Find where the given text appears and provide that cell's center as [X, Y] coordinate. 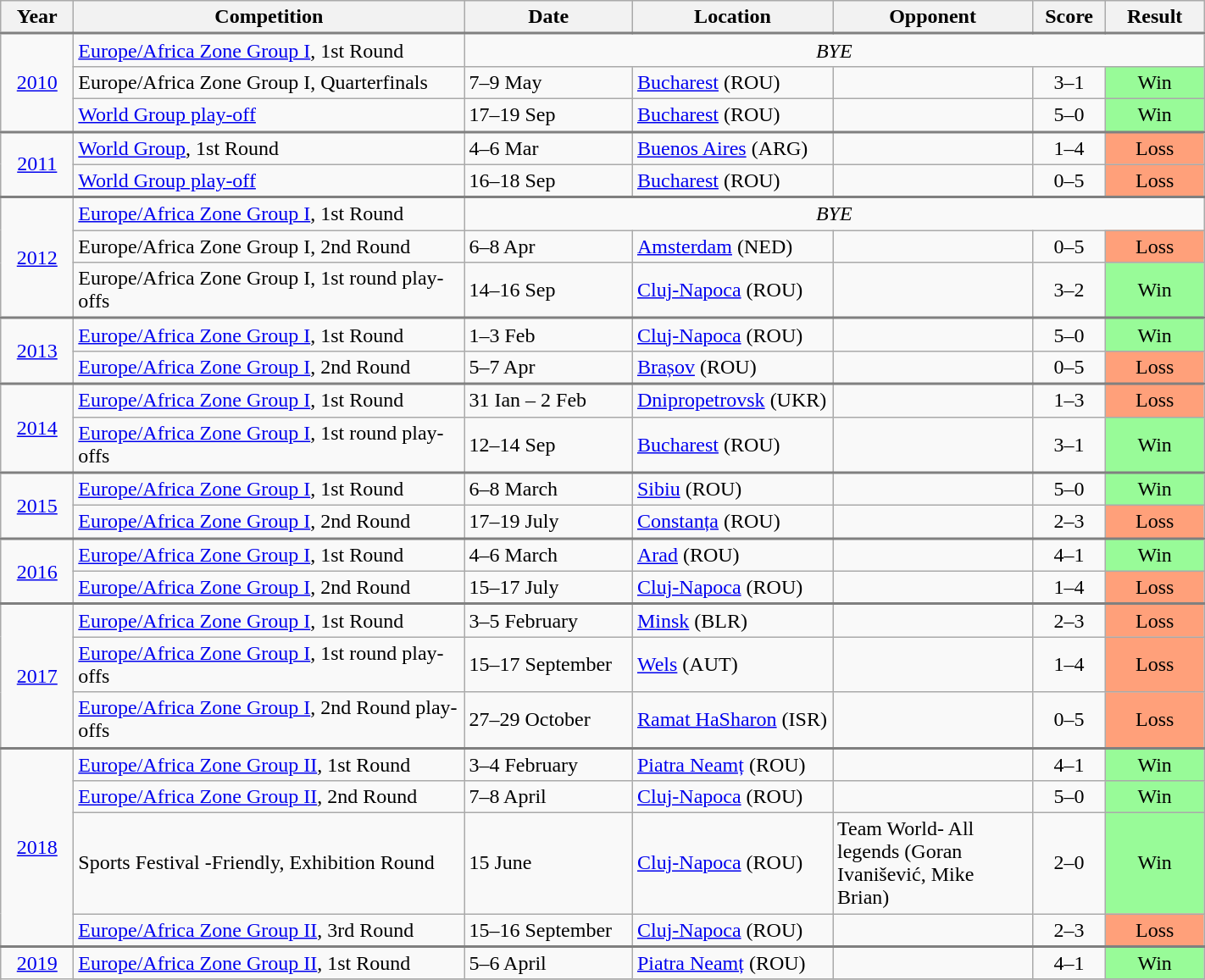
2017 [37, 676]
Wels (AUT) [732, 664]
15–16 September [549, 930]
15–17 September [549, 664]
Sibiu (ROU) [732, 490]
2015 [37, 506]
Europe/Africa Zone Group II, 2nd Round [269, 797]
2014 [37, 429]
15 June [549, 864]
Sports Festival -Friendly, Exhibition Round [269, 864]
17–19 July [549, 522]
2013 [37, 352]
Score [1069, 17]
Ramat HaSharon (ISR) [732, 720]
6–8 Apr [549, 246]
6–8 March [549, 490]
Buenos Aires (ARG) [732, 147]
Location [732, 17]
15–17 July [549, 588]
4–6 Mar [549, 147]
Opponent [932, 17]
Date [549, 17]
7–8 April [549, 797]
7–9 May [549, 82]
Year [37, 17]
1–3 Feb [549, 335]
Minsk (BLR) [732, 620]
Team World- All legends (Goran Ivanišević, Mike Brian) [932, 864]
Europe/Africa Zone Group II, 3rd Round [269, 930]
2018 [37, 847]
4–6 March [549, 554]
16–18 Sep [549, 181]
14–16 Sep [549, 291]
Result [1155, 17]
17–19 Sep [549, 115]
Arad (ROU) [732, 554]
12–14 Sep [549, 445]
1–3 [1069, 400]
5–6 April [549, 964]
2011 [37, 164]
3–5 February [549, 620]
2016 [37, 571]
2019 [37, 964]
World Group, 1st Round [269, 147]
Constanța (ROU) [732, 522]
Amsterdam (NED) [732, 246]
Dnipropetrovsk (UKR) [732, 400]
3–2 [1069, 291]
Europe/Africa Zone Group I, Quarterfinals [269, 82]
2012 [37, 257]
2010 [37, 83]
Europe/Africa Zone Group I, 2nd Round play-offs [269, 720]
Brașov (ROU) [732, 368]
2–0 [1069, 864]
27–29 October [549, 720]
5–7 Apr [549, 368]
31 Ian – 2 Feb [549, 400]
Competition [269, 17]
3–4 February [549, 764]
